Capture the cell that displays the provided text and extract its (X, Y) central coordinate. 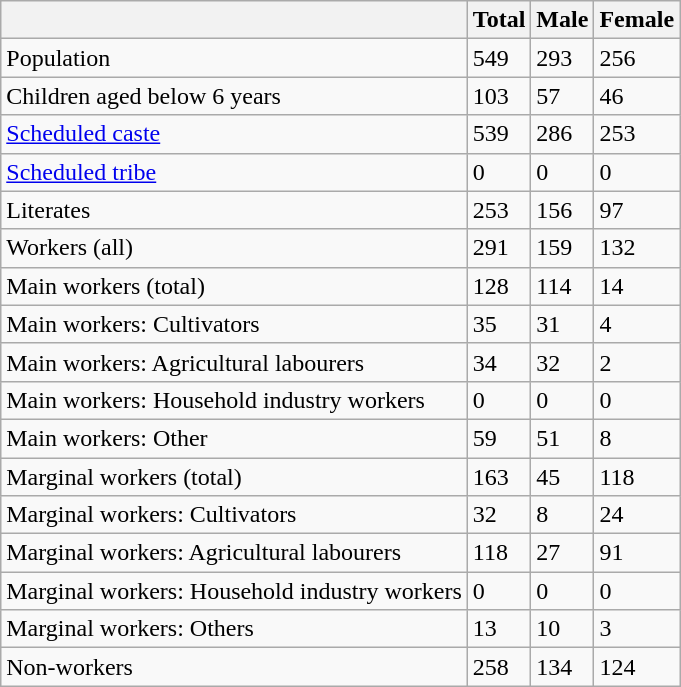
46 (637, 96)
45 (562, 477)
Marginal workers: Cultivators (234, 515)
13 (499, 629)
24 (637, 515)
14 (637, 286)
3 (637, 629)
2 (637, 362)
549 (499, 58)
293 (562, 58)
31 (562, 324)
Non-workers (234, 667)
132 (637, 248)
Scheduled tribe (234, 172)
103 (499, 96)
Main workers: Household industry workers (234, 400)
34 (499, 362)
51 (562, 438)
159 (562, 248)
Children aged below 6 years (234, 96)
Marginal workers: Agricultural labourers (234, 553)
124 (637, 667)
Male (562, 20)
59 (499, 438)
291 (499, 248)
Marginal workers: Others (234, 629)
Female (637, 20)
156 (562, 210)
Population (234, 58)
91 (637, 553)
Workers (all) (234, 248)
Scheduled caste (234, 134)
Literates (234, 210)
163 (499, 477)
128 (499, 286)
Main workers (total) (234, 286)
Main workers: Agricultural labourers (234, 362)
256 (637, 58)
Marginal workers (total) (234, 477)
134 (562, 667)
Marginal workers: Household industry workers (234, 591)
114 (562, 286)
539 (499, 134)
286 (562, 134)
258 (499, 667)
Main workers: Other (234, 438)
97 (637, 210)
Total (499, 20)
10 (562, 629)
4 (637, 324)
27 (562, 553)
Main workers: Cultivators (234, 324)
57 (562, 96)
35 (499, 324)
